Provide the [x, y] coordinate of the cell's center where the given text is located.  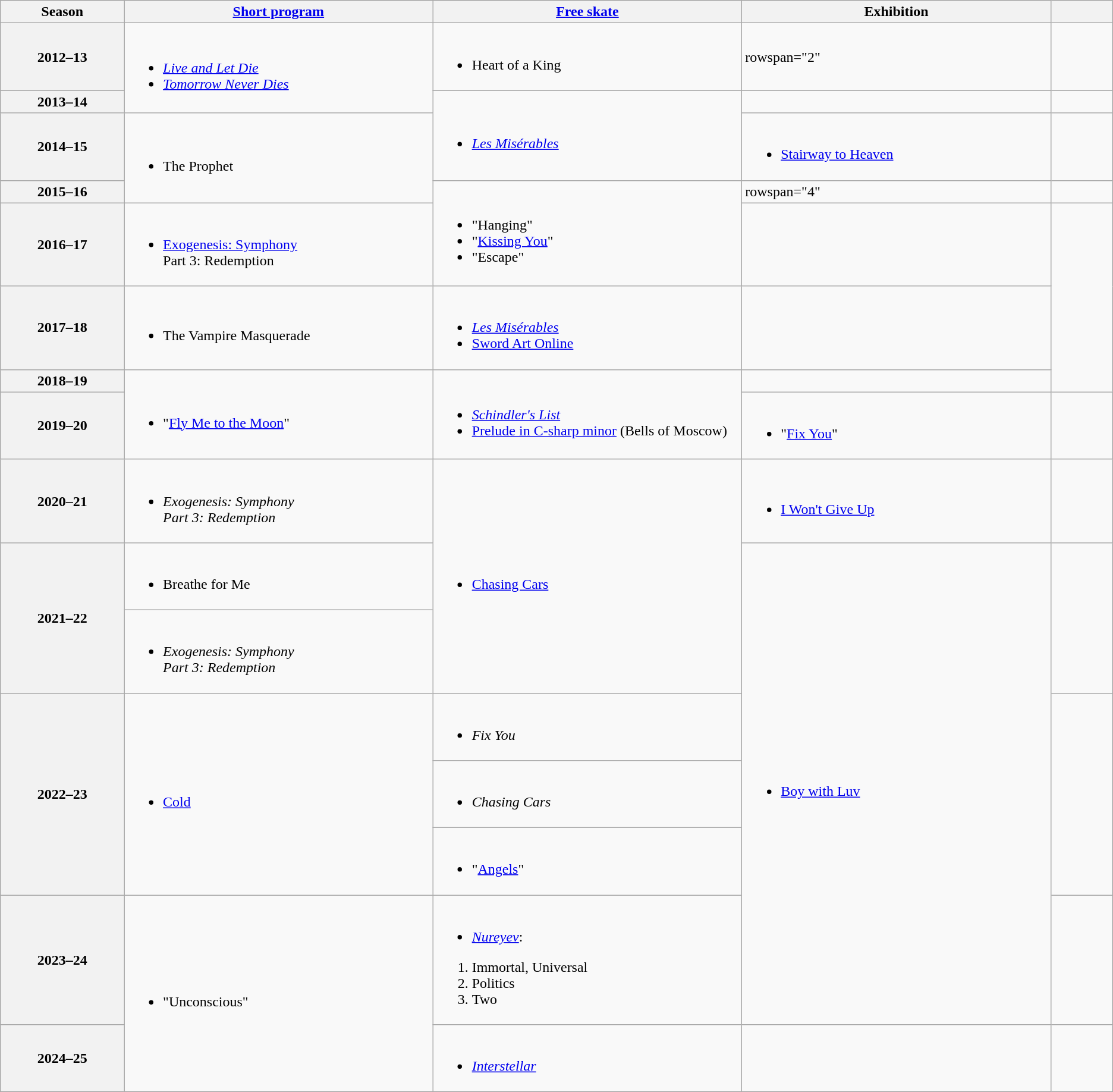
2024–25 [62, 1059]
2022–23 [62, 795]
2021–22 [62, 617]
2013–14 [62, 102]
Heart of a King [587, 57]
Exhibition [897, 12]
I Won't Give Up [897, 501]
"Fix You" [897, 426]
2020–21 [62, 501]
rowspan="2" [897, 57]
Breathe for Me [279, 576]
2023–24 [62, 960]
Short program [279, 12]
2018–19 [62, 381]
2015–16 [62, 192]
Les Misérables [587, 136]
2014–15 [62, 146]
2017–18 [62, 328]
Fix You [587, 727]
Les MisérablesSword Art Online [587, 328]
The Prophet [279, 158]
"Hanging""Kissing You""Escape" [587, 233]
Stairway to Heaven [897, 146]
Cold [279, 795]
Boy with Luv [897, 783]
Free skate [587, 12]
"Fly Me to the Moon" [279, 414]
Season [62, 12]
Nureyev:Immortal, UniversalPoliticsTwo [587, 960]
2012–13 [62, 57]
Live and Let DieTomorrow Never Dies [279, 68]
Interstellar [587, 1059]
2016–17 [62, 244]
"Unconscious" [279, 993]
"Angels" [587, 861]
Schindler's ListPrelude in C-sharp minor (Bells of Moscow) [587, 414]
2019–20 [62, 426]
rowspan="4" [897, 192]
The Vampire Masquerade [279, 328]
